Determine the [X, Y] coordinate at the center of the cell enclosing the given text.  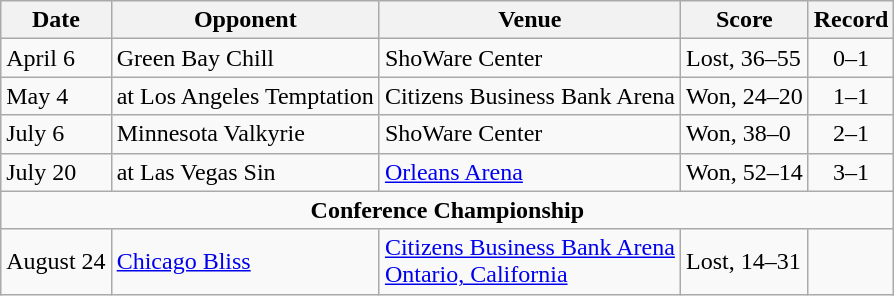
Won, 38–0 [744, 134]
Chicago Bliss [245, 262]
Date [56, 20]
Venue [530, 20]
Lost, 14–31 [744, 262]
July 20 [56, 172]
0–1 [851, 58]
July 6 [56, 134]
August 24 [56, 262]
Lost, 36–55 [744, 58]
1–1 [851, 96]
Record [851, 20]
Citizens Business Bank ArenaOntario, California [530, 262]
3–1 [851, 172]
Green Bay Chill [245, 58]
Won, 52–14 [744, 172]
Score [744, 20]
Opponent [245, 20]
April 6 [56, 58]
May 4 [56, 96]
Conference Championship [448, 210]
Minnesota Valkyrie [245, 134]
Won, 24–20 [744, 96]
at Los Angeles Temptation [245, 96]
at Las Vegas Sin [245, 172]
2–1 [851, 134]
Orleans Arena [530, 172]
Citizens Business Bank Arena [530, 96]
